Identify which cell holds the provided text, then report its [X, Y] central coordinate. 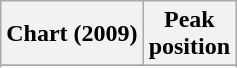
Chart (2009) [72, 34]
Peakposition [189, 34]
